Identify which cell holds the provided text, then report its (x, y) central coordinate. 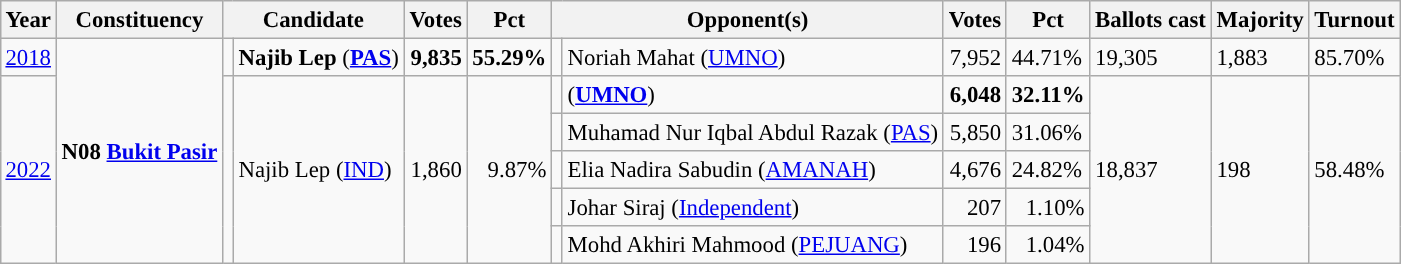
24.82% (1048, 170)
Najib Lep (PAS) (318, 57)
44.71% (1048, 57)
Opponent(s) (748, 20)
Majority (1260, 20)
(UMNO) (752, 95)
Candidate (314, 20)
Najib Lep (IND) (318, 170)
198 (1260, 170)
Mohd Akhiri Mahmood (PEJUANG) (752, 245)
85.70% (1354, 57)
32.11% (1048, 95)
1,883 (1260, 57)
55.29% (510, 57)
18,837 (1150, 170)
1.04% (1048, 245)
Ballots cast (1150, 20)
19,305 (1150, 57)
Year (28, 20)
31.06% (1048, 133)
N08 Bukit Pasir (139, 151)
1,860 (436, 170)
Elia Nadira Sabudin (AMANAH) (752, 170)
2018 (28, 57)
7,952 (974, 57)
Constituency (139, 20)
Noriah Mahat (UMNO) (752, 57)
6,048 (974, 95)
1.10% (1048, 208)
Muhamad Nur Iqbal Abdul Razak (PAS) (752, 133)
4,676 (974, 170)
2022 (28, 170)
5,850 (974, 133)
Johar Siraj (Independent) (752, 208)
9,835 (436, 57)
207 (974, 208)
9.87% (510, 170)
196 (974, 245)
Turnout (1354, 20)
58.48% (1354, 170)
